Search for the cell housing the specified text and yield its [x, y] center coordinate. 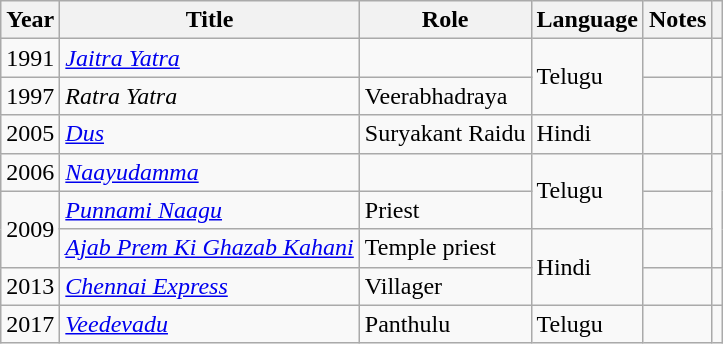
Villager [445, 286]
Chennai Express [210, 286]
1991 [30, 58]
2013 [30, 286]
Role [445, 20]
2009 [30, 229]
Language [587, 20]
Jaitra Yatra [210, 58]
Priest [445, 210]
Ratra Yatra [210, 96]
2006 [30, 172]
Title [210, 20]
2017 [30, 324]
Naayudamma [210, 172]
Suryakant Raidu [445, 134]
Punnami Naagu [210, 210]
Ajab Prem Ki Ghazab Kahani [210, 248]
Panthulu [445, 324]
Notes [677, 20]
Veerabhadraya [445, 96]
Dus [210, 134]
Veedevadu [210, 324]
1997 [30, 96]
Temple priest [445, 248]
2005 [30, 134]
Year [30, 20]
